Scan for the cell matching the given text and deliver its [x, y] coordinate at center. 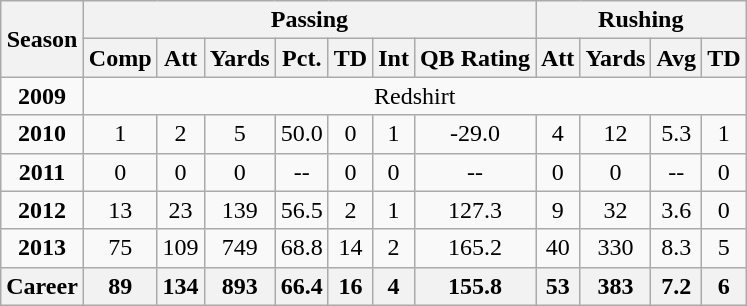
2010 [42, 134]
66.4 [302, 286]
56.5 [302, 210]
16 [350, 286]
13 [120, 210]
2012 [42, 210]
155.8 [474, 286]
9 [558, 210]
330 [616, 248]
139 [240, 210]
75 [120, 248]
Rushing [642, 20]
89 [120, 286]
53 [558, 286]
2009 [42, 96]
40 [558, 248]
Pct. [302, 58]
2013 [42, 248]
5.3 [676, 134]
Career [42, 286]
QB Rating [474, 58]
7.2 [676, 286]
8.3 [676, 248]
109 [180, 248]
Passing [309, 20]
Redshirt [414, 96]
2011 [42, 172]
32 [616, 210]
749 [240, 248]
383 [616, 286]
68.8 [302, 248]
23 [180, 210]
Season [42, 39]
14 [350, 248]
165.2 [474, 248]
Avg [676, 58]
Comp [120, 58]
50.0 [302, 134]
3.6 [676, 210]
6 [724, 286]
12 [616, 134]
-29.0 [474, 134]
893 [240, 286]
134 [180, 286]
Int [394, 58]
127.3 [474, 210]
